Identify which cell holds the provided text, then report its (x, y) central coordinate. 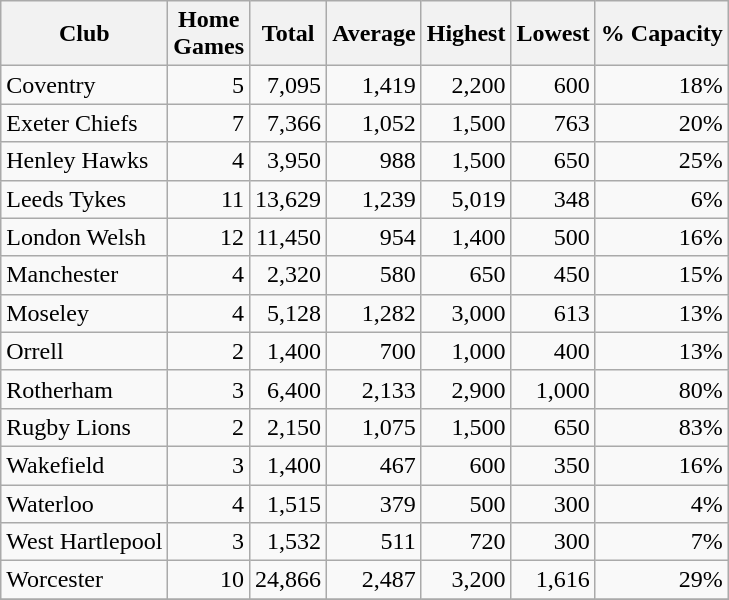
613 (553, 313)
7,095 (288, 85)
% Capacity (662, 34)
988 (374, 161)
511 (374, 542)
Orrell (84, 351)
West Hartlepool (84, 542)
3,200 (466, 580)
80% (662, 389)
400 (553, 351)
350 (553, 465)
Total (288, 34)
Henley Hawks (84, 161)
1,239 (374, 199)
1,515 (288, 503)
2,487 (374, 580)
5,019 (466, 199)
11 (209, 199)
2,900 (466, 389)
2,200 (466, 85)
Coventry (84, 85)
11,450 (288, 237)
450 (553, 275)
10 (209, 580)
5,128 (288, 313)
Waterloo (84, 503)
2,133 (374, 389)
Wakefield (84, 465)
Moseley (84, 313)
2,320 (288, 275)
7,366 (288, 123)
24,866 (288, 580)
Club (84, 34)
Rugby Lions (84, 427)
763 (553, 123)
18% (662, 85)
20% (662, 123)
1,616 (553, 580)
London Welsh (84, 237)
954 (374, 237)
15% (662, 275)
Exeter Chiefs (84, 123)
83% (662, 427)
29% (662, 580)
4% (662, 503)
Manchester (84, 275)
720 (466, 542)
1,052 (374, 123)
Average (374, 34)
12 (209, 237)
1,532 (288, 542)
1,419 (374, 85)
Worcester (84, 580)
7 (209, 123)
7% (662, 542)
348 (553, 199)
580 (374, 275)
5 (209, 85)
2,150 (288, 427)
1,075 (374, 427)
Rotherham (84, 389)
Highest (466, 34)
25% (662, 161)
1,282 (374, 313)
Leeds Tykes (84, 199)
6,400 (288, 389)
467 (374, 465)
3,000 (466, 313)
HomeGames (209, 34)
3,950 (288, 161)
Lowest (553, 34)
6% (662, 199)
13,629 (288, 199)
379 (374, 503)
700 (374, 351)
